Determine the (X, Y) coordinate at the center of the cell enclosing the given text.  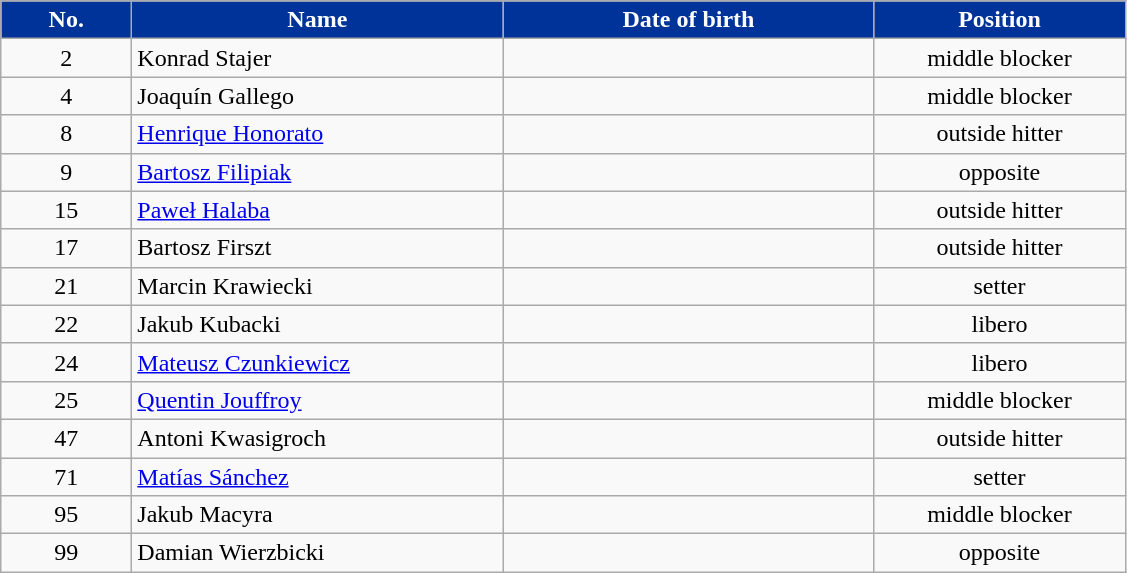
9 (66, 172)
Date of birth (688, 20)
95 (66, 515)
15 (66, 210)
Position (1000, 20)
71 (66, 477)
Mateusz Czunkiewicz (318, 362)
Bartosz Filipiak (318, 172)
Matías Sánchez (318, 477)
17 (66, 248)
24 (66, 362)
Damian Wierzbicki (318, 553)
Bartosz Firszt (318, 248)
Paweł Halaba (318, 210)
Joaquín Gallego (318, 96)
25 (66, 400)
2 (66, 58)
Jakub Macyra (318, 515)
Marcin Krawiecki (318, 286)
99 (66, 553)
22 (66, 324)
4 (66, 96)
Name (318, 20)
Jakub Kubacki (318, 324)
Konrad Stajer (318, 58)
47 (66, 438)
No. (66, 20)
Antoni Kwasigroch (318, 438)
Quentin Jouffroy (318, 400)
8 (66, 134)
Henrique Honorato (318, 134)
21 (66, 286)
